From the cell containing the given text, extract its center point as (x, y) coordinate. 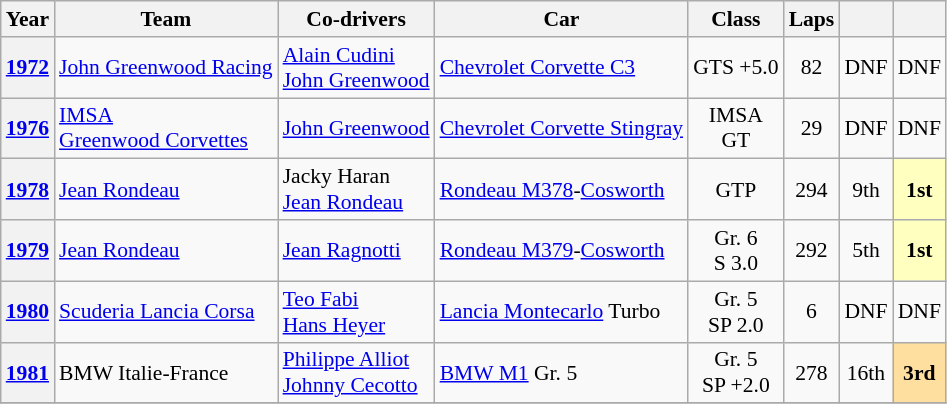
Chevrolet Corvette C3 (562, 68)
Alain Cudini John Greenwood (356, 68)
Lancia Montecarlo Turbo (562, 312)
29 (812, 128)
Year (28, 19)
IMSAGT (736, 128)
John Greenwood Racing (166, 68)
IMSA Greenwood Corvettes (166, 128)
Car (562, 19)
Philippe Alliot Johnny Cecotto (356, 372)
BMW Italie-France (166, 372)
1979 (28, 250)
3rd (920, 372)
Co-drivers (356, 19)
Gr. 6S 3.0 (736, 250)
Team (166, 19)
Jean Ragnotti (356, 250)
1981 (28, 372)
16th (866, 372)
GTS +5.0 (736, 68)
1972 (28, 68)
Teo Fabi Hans Heyer (356, 312)
Rondeau M379-Cosworth (562, 250)
Chevrolet Corvette Stingray (562, 128)
292 (812, 250)
Scuderia Lancia Corsa (166, 312)
5th (866, 250)
Gr. 5SP 2.0 (736, 312)
John Greenwood (356, 128)
6 (812, 312)
1980 (28, 312)
BMW M1 Gr. 5 (562, 372)
9th (866, 190)
Jacky Haran Jean Rondeau (356, 190)
Rondeau M378-Cosworth (562, 190)
GTP (736, 190)
Gr. 5SP +2.0 (736, 372)
278 (812, 372)
Class (736, 19)
1976 (28, 128)
294 (812, 190)
Laps (812, 19)
1978 (28, 190)
82 (812, 68)
